Determine the (X, Y) coordinate at the center of the cell enclosing the given text.  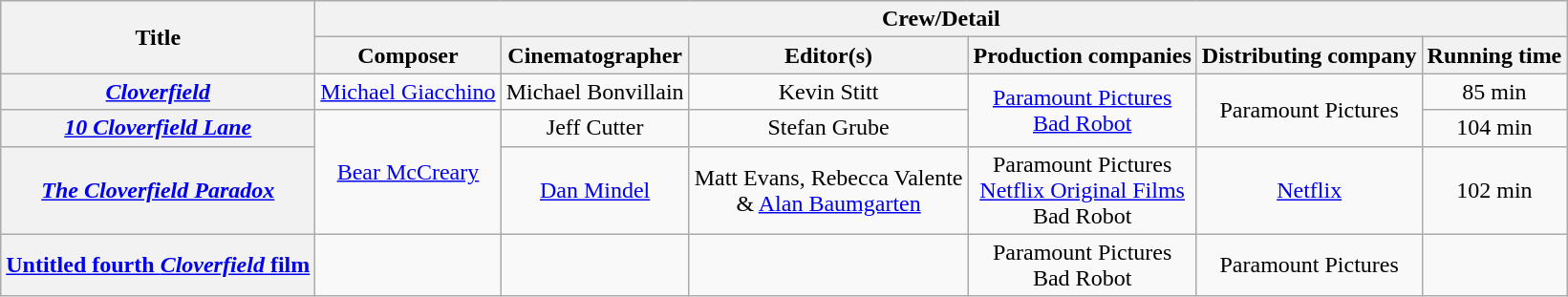
Jeff Cutter (594, 128)
Bear McCreary (408, 172)
Cinematographer (594, 55)
Editor(s) (828, 55)
Crew/Detail (941, 19)
Michael Giacchino (408, 92)
Netflix (1309, 190)
Matt Evans, Rebecca Valente & Alan Baumgarten (828, 190)
Kevin Stitt (828, 92)
Title (159, 37)
102 min (1494, 190)
104 min (1494, 128)
Untitled fourth Cloverfield film (159, 265)
Stefan Grube (828, 128)
Paramount PicturesNetflix Original FilmsBad Robot (1082, 190)
Dan Mindel (594, 190)
85 min (1494, 92)
Composer (408, 55)
Cloverfield (159, 92)
10 Cloverfield Lane (159, 128)
Distributing company (1309, 55)
Running time (1494, 55)
The Cloverfield Paradox (159, 190)
Michael Bonvillain (594, 92)
Production companies (1082, 55)
